Search for the cell housing the specified text and yield its (X, Y) center coordinate. 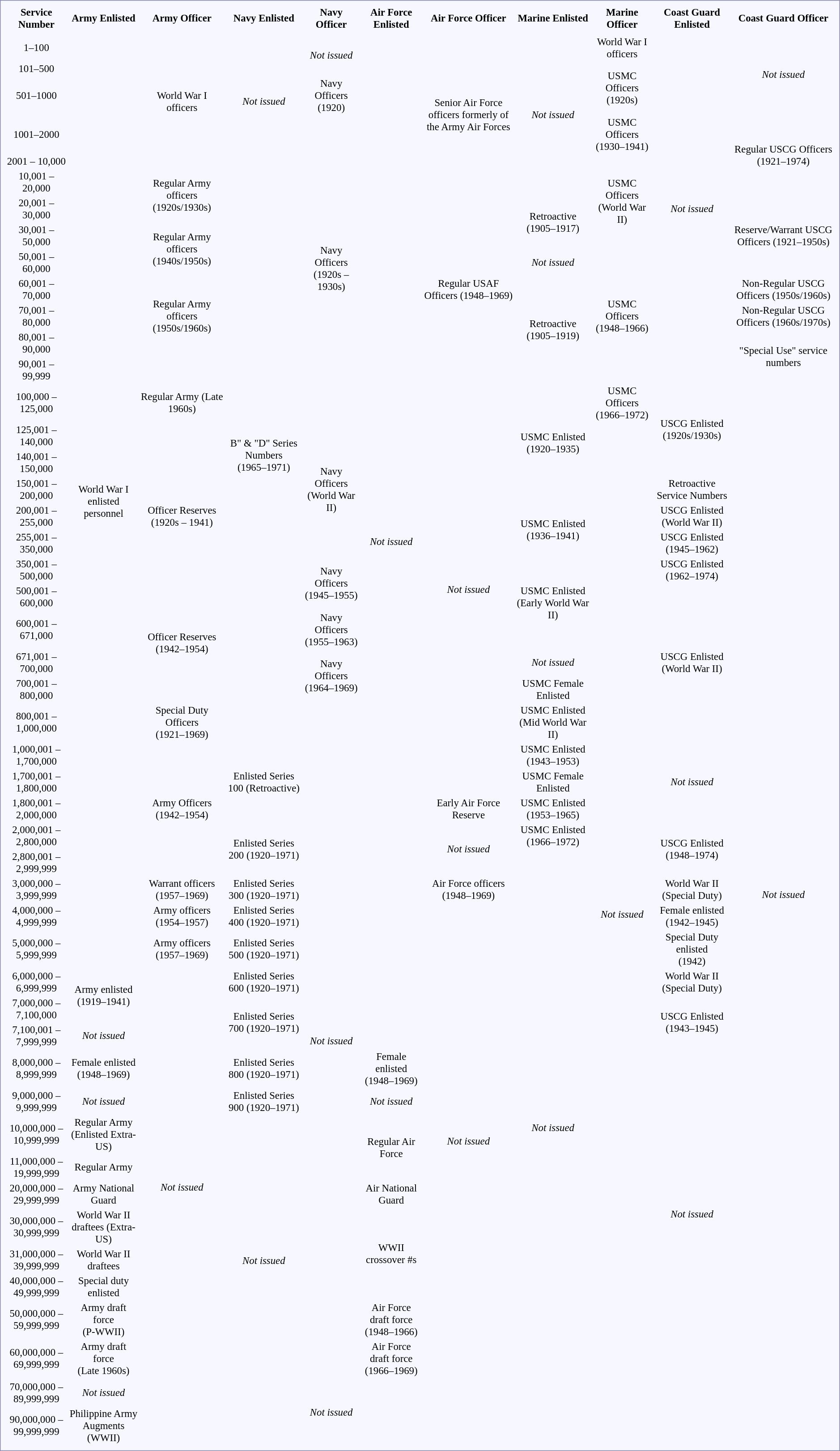
20,000,000 – 29,999,999 (37, 1194)
6,000,000 – 6,999,999 (37, 982)
USMC Officers (World War II) (622, 201)
3,000,000 – 3,999,999 (37, 889)
1,800,001 – 2,000,000 (37, 809)
Non-Regular USCG Officers (1960s/1970s) (784, 316)
Marine Officer (622, 18)
60,000,000 – 69,999,999 (37, 1358)
4,000,000 – 4,999,999 (37, 916)
500,001 – 600,000 (37, 597)
7,100,001 – 7,999,999 (37, 1035)
Air Force draft force(1948–1966) (391, 1319)
7,000,000 – 7,100,000 (37, 1008)
30,000,000 – 30,999,999 (37, 1227)
Senior Air Force officers formerly of the Army Air Forces (469, 115)
Army officers (1957–1969) (182, 949)
11,000,000 – 19,999,999 (37, 1167)
Retroactive (1905–1919) (553, 329)
WWII crossover #s (391, 1254)
Navy Officers(1920s – 1930s) (331, 268)
Army Officers (1942–1954) (182, 809)
USCG Enlisted (1920s/1930s) (692, 430)
Officer Reserves (1920s – 1941) (182, 516)
World War II draftees (104, 1260)
Non-Regular USCG Officers (1950s/1960s) (784, 289)
Early Air Force Reserve (469, 809)
USMC Enlisted (1936–1941) (553, 530)
20,001 – 30,000 (37, 209)
80,001 – 90,000 (37, 343)
501–1000 (37, 95)
World War II draftees (Extra-US) (104, 1227)
Warrant officers (1957–1969) (182, 889)
Enlisted Series 400 (1920–1971) (264, 916)
Air Force draft force(1966–1969) (391, 1358)
Female enlisted(1942–1945) (692, 916)
Regular Army officers (1950s/1960s) (182, 316)
Coast Guard Officer (784, 18)
Enlisted Series 700 (1920–1971) (264, 1022)
90,000,000 – 99,999,999 (37, 1425)
2,000,001 – 2,800,000 (37, 836)
Retroactive Service Numbers (692, 489)
Enlisted Series 100 (Retroactive) (264, 782)
Regular Army officers (1940s/1950s) (182, 249)
1001–2000 (37, 134)
1,700,001 – 1,800,000 (37, 782)
Navy Enlisted (264, 18)
Air Force Officer (469, 18)
Army Enlisted (104, 18)
USCG Enlisted (1943–1945) (692, 1022)
Army National Guard (104, 1194)
Regular Air Force (391, 1148)
10,001 – 20,000 (37, 182)
600,001 – 671,000 (37, 630)
USMC Officers (1920s) (622, 88)
Enlisted Series 600 (1920–1971) (264, 982)
5,000,000 – 5,999,999 (37, 949)
Navy Officer (331, 18)
Regular USCG Officers(1921–1974) (784, 155)
30,001 – 50,000 (37, 235)
Enlisted Series 300 (1920–1971) (264, 889)
200,001 – 255,000 (37, 516)
B" & "D" Series Numbers(1965–1971) (264, 455)
Enlisted Series 500 (1920–1971) (264, 949)
671,001 – 700,000 (37, 662)
USCG Enlisted (1948–1974) (692, 849)
9,000,000 – 9,999,999 (37, 1102)
255,001 – 350,000 (37, 543)
101–500 (37, 68)
Special Duty Officers(1921–1969) (182, 722)
Army Officer (182, 18)
USMC Officers (1948–1966) (622, 316)
150,001 – 200,000 (37, 489)
Marine Enlisted (553, 18)
Air Force Enlisted (391, 18)
Air National Guard (391, 1194)
Philippine ArmyAugments (WWII) (104, 1425)
Retroactive (1905–1917) (553, 222)
Enlisted Series 900 (1920–1971) (264, 1102)
USMC Enlisted (1953–1965) (553, 809)
World War I enlisted personnel (104, 501)
31,000,000 – 39,999,999 (37, 1260)
Special duty enlisted (104, 1287)
Officer Reserves (1942–1954) (182, 643)
Regular Army (Late 1960s) (182, 403)
90,001 – 99,999 (37, 370)
50,001 – 60,000 (37, 262)
USMC Enlisted (1966–1972) (553, 836)
70,000,000 – 89,999,999 (37, 1392)
Navy Officers (1920) (331, 95)
USMC Officers (1966–1972) (622, 403)
Enlisted Series 200 (1920–1971) (264, 849)
Navy Officers (1964–1969) (331, 676)
USCG Enlisted (1945–1962) (692, 543)
USMC Officers(1930–1941) (622, 134)
2001 – 10,000 (37, 161)
10,000,000 – 10,999,999 (37, 1134)
70,001 – 80,000 (37, 316)
Enlisted Series 800 (1920–1971) (264, 1068)
1,000,001 – 1,700,000 (37, 755)
Army draft force(P-WWII) (104, 1319)
140,001 – 150,000 (37, 463)
100,000 – 125,000 (37, 403)
60,001 – 70,000 (37, 289)
USMC Enlisted (1920–1935) (553, 443)
Regular USAF Officers (1948–1969) (469, 289)
Special Duty enlisted(1942) (692, 949)
2,800,001 – 2,999,999 (37, 863)
350,001 – 500,000 (37, 570)
Army draft force(Late 1960s) (104, 1358)
Service Number (37, 18)
Regular Army (Enlisted Extra-US) (104, 1134)
50,000,000 – 59,999,999 (37, 1319)
40,000,000 – 49,999,999 (37, 1287)
Regular Army officers (1920s/1930s) (182, 195)
1–100 (37, 47)
Navy Officers(World War II) (331, 489)
800,001 – 1,000,000 (37, 722)
Navy Officers (1945–1955) (331, 583)
125,001 – 140,000 (37, 436)
Coast Guard Enlisted (692, 18)
Navy Officers (1955–1963) (331, 630)
Army officers (1954–1957) (182, 916)
USMC Enlisted (1943–1953) (553, 755)
"Special Use" service numbers (784, 356)
Air Force officers (1948–1969) (469, 889)
Regular Army (104, 1167)
USMC Enlisted (Early World War II) (553, 603)
Army enlisted (1919–1941) (104, 995)
8,000,000 – 8,999,999 (37, 1068)
700,001 – 800,000 (37, 689)
USCG Enlisted (1962–1974) (692, 570)
Reserve/Warrant USCG Officers (1921–1950s) (784, 235)
USMC Enlisted (Mid World War II) (553, 722)
